Provide the (x, y) coordinate of the cell's center where the given text is located.  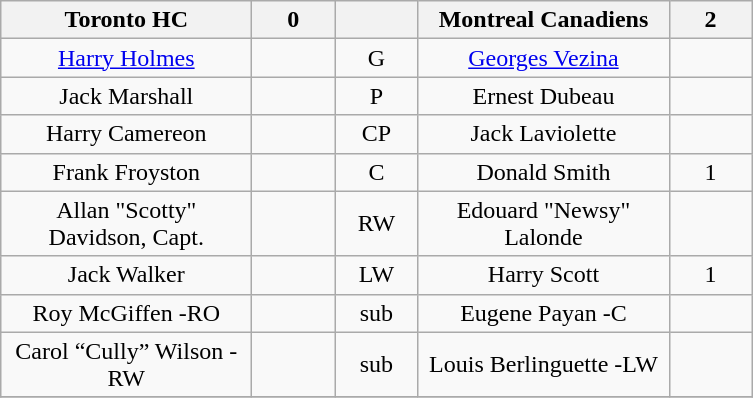
C (376, 172)
G (376, 58)
Roy McGiffen -RO (126, 313)
Toronto HC (126, 20)
LW (376, 275)
Ernest Dubeau (544, 96)
Allan "Scotty" Davidson, Capt. (126, 224)
Carol “Cully” Wilson -RW (126, 364)
Georges Vezina (544, 58)
Louis Berlinguette -LW (544, 364)
Eugene Payan -C (544, 313)
Montreal Canadiens (544, 20)
Harry Holmes (126, 58)
2 (710, 20)
CP (376, 134)
Donald Smith (544, 172)
0 (294, 20)
Jack Walker (126, 275)
Jack Marshall (126, 96)
RW (376, 224)
Jack Laviolette (544, 134)
P (376, 96)
Harry Scott (544, 275)
Frank Froyston (126, 172)
Edouard "Newsy" Lalonde (544, 224)
Harry Camereon (126, 134)
